Detect which cell encompasses the target text, then output its (X, Y) center coordinate. 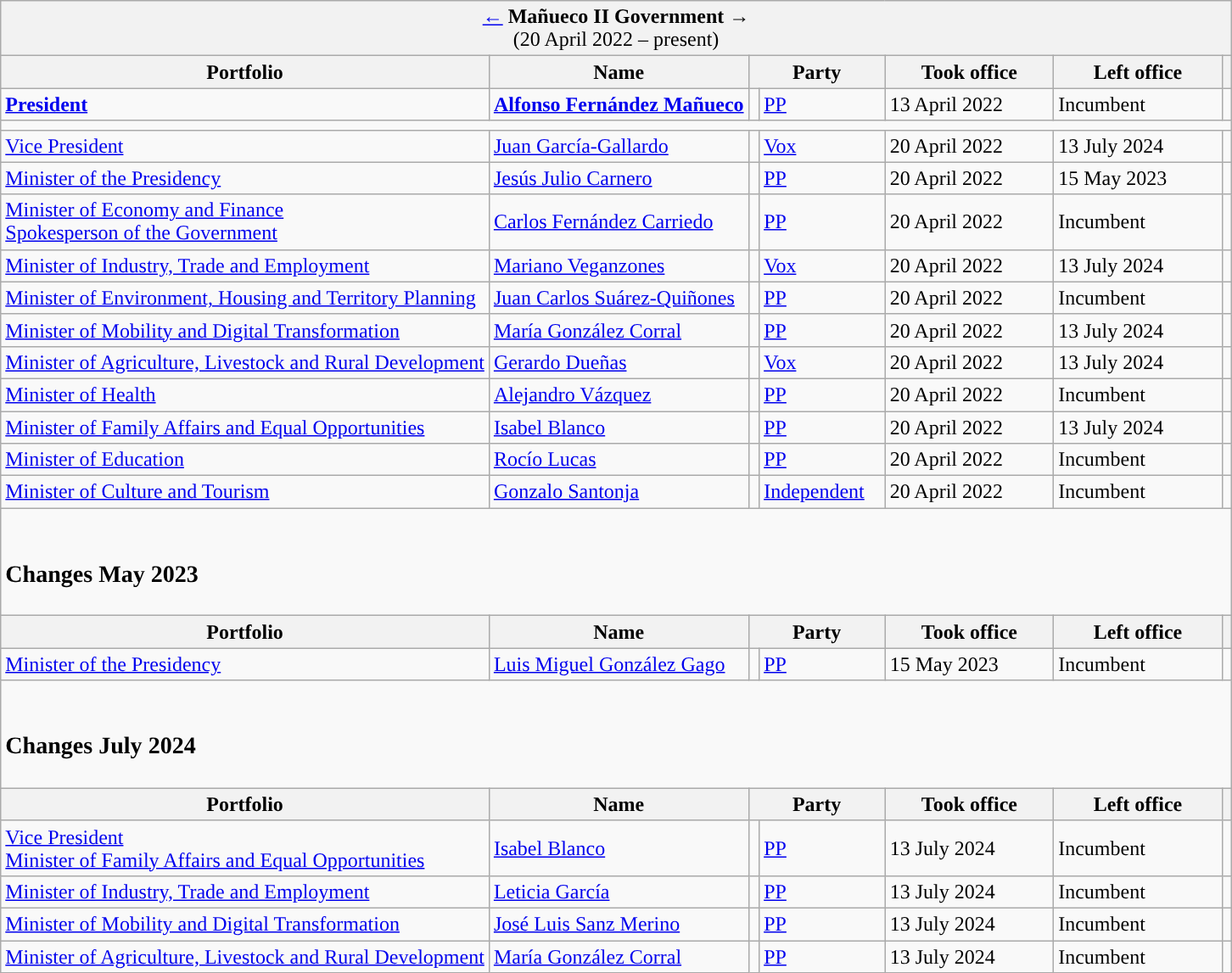
Luis Miguel González Gago (619, 664)
Vice President (245, 146)
Minister of Education (245, 460)
Minister of Health (245, 394)
Jesús Julio Carnero (619, 178)
← Mañueco II Government →(20 April 2022 – present) (616, 29)
Changes July 2024 (616, 735)
Changes May 2023 (616, 562)
Gerardo Dueñas (619, 362)
Minister of Culture and Tourism (245, 492)
Juan Carlos Suárez-Quiñones (619, 298)
Gonzalo Santonja (619, 492)
Minister of Economy and FinanceSpokesperson of the Government (245, 222)
Rocío Lucas (619, 460)
Alfonso Fernández Mañueco (619, 104)
José Luis Sanz Merino (619, 924)
Mariano Veganzones (619, 266)
Minister of Family Affairs and Equal Opportunities (245, 427)
Leticia García (619, 892)
13 April 2022 (969, 104)
Carlos Fernández Carriedo (619, 222)
Minister of Environment, Housing and Territory Planning (245, 298)
Vice PresidentMinister of Family Affairs and Equal Opportunities (245, 848)
Alejandro Vázquez (619, 394)
President (245, 104)
Juan García-Gallardo (619, 146)
Independent (822, 492)
